Return the (x, y) coordinate for the center point of the cell that contains the specified text.  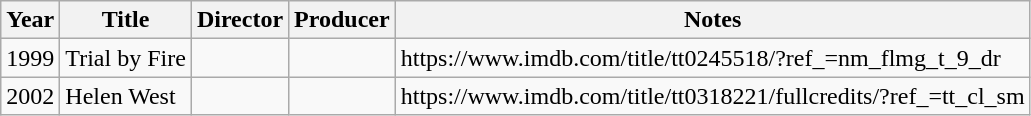
Producer (342, 20)
Trial by Fire (126, 58)
Title (126, 20)
1999 (30, 58)
Notes (712, 20)
Year (30, 20)
Helen West (126, 96)
Director (240, 20)
https://www.imdb.com/title/tt0318221/fullcredits/?ref_=tt_cl_sm (712, 96)
https://www.imdb.com/title/tt0245518/?ref_=nm_flmg_t_9_dr (712, 58)
2002 (30, 96)
